Output the [x, y] coordinate of the center of the cell containing the given text.  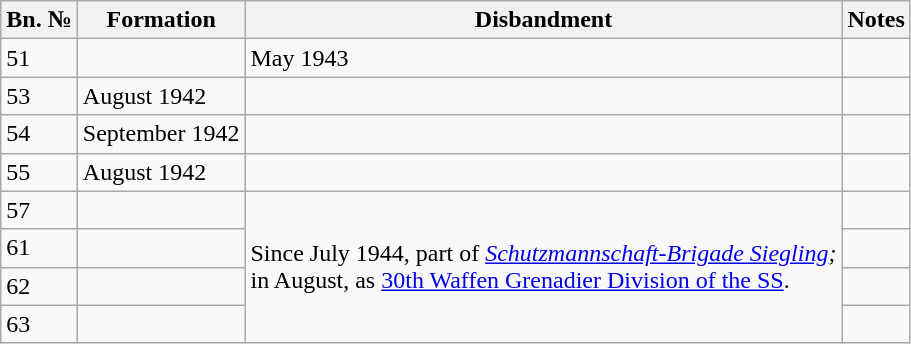
55 [40, 172]
Disbandment [544, 20]
September 1942 [161, 134]
Since July 1944, part of Schutzmannschaft-Brigade Siegling;in August, as 30th Waffen Grenadier Division of the SS. [544, 267]
62 [40, 286]
57 [40, 210]
63 [40, 324]
Bn. № [40, 20]
51 [40, 58]
May 1943 [544, 58]
54 [40, 134]
Formation [161, 20]
Notes [876, 20]
53 [40, 96]
61 [40, 248]
